Scan for the cell matching the given text and deliver its (X, Y) coordinate at center. 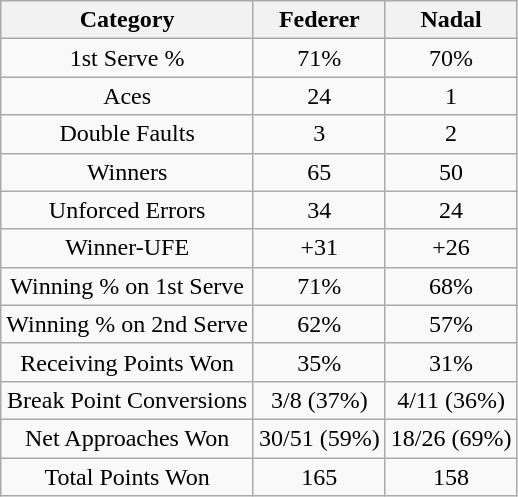
30/51 (59%) (319, 438)
70% (451, 58)
Federer (319, 20)
34 (319, 210)
+31 (319, 248)
Winner-UFE (128, 248)
165 (319, 477)
Double Faults (128, 134)
3/8 (37%) (319, 400)
4/11 (36%) (451, 400)
Category (128, 20)
Receiving Points Won (128, 362)
Unforced Errors (128, 210)
2 (451, 134)
Winning % on 2nd Serve (128, 324)
3 (319, 134)
50 (451, 172)
65 (319, 172)
18/26 (69%) (451, 438)
31% (451, 362)
+26 (451, 248)
57% (451, 324)
158 (451, 477)
Winners (128, 172)
68% (451, 286)
62% (319, 324)
Nadal (451, 20)
Aces (128, 96)
Break Point Conversions (128, 400)
Winning % on 1st Serve (128, 286)
Net Approaches Won (128, 438)
Total Points Won (128, 477)
1 (451, 96)
1st Serve % (128, 58)
35% (319, 362)
